Locate the cell with the specified text and output its [X, Y] center coordinate. 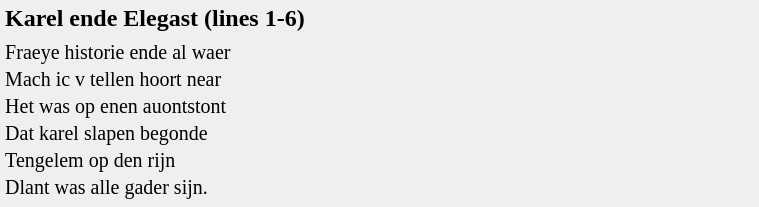
Karel ende Elegast (lines 1-6) [380, 18]
